Capture the cell that displays the provided text and extract its (x, y) central coordinate. 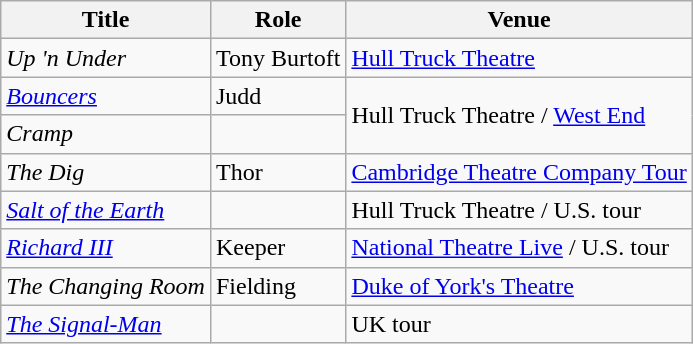
Hull Truck Theatre (519, 58)
The Dig (106, 172)
National Theatre Live / U.S. tour (519, 248)
Bouncers (106, 96)
Fielding (278, 286)
Venue (519, 20)
The Signal-Man (106, 324)
Salt of the Earth (106, 210)
Cambridge Theatre Company Tour (519, 172)
Title (106, 20)
Richard III (106, 248)
Thor (278, 172)
Hull Truck Theatre / U.S. tour (519, 210)
Hull Truck Theatre / West End (519, 115)
Keeper (278, 248)
UK tour (519, 324)
Duke of York's Theatre (519, 286)
Up 'n Under (106, 58)
Judd (278, 96)
Role (278, 20)
The Changing Room (106, 286)
Tony Burtoft (278, 58)
Cramp (106, 134)
